Search for the cell housing the specified text and yield its [x, y] center coordinate. 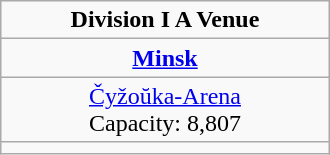
Čyžoŭka-ArenaCapacity: 8,807 [165, 110]
Minsk [165, 58]
Division I A Venue [165, 20]
